Output the [x, y] coordinate of the center of the cell containing the given text.  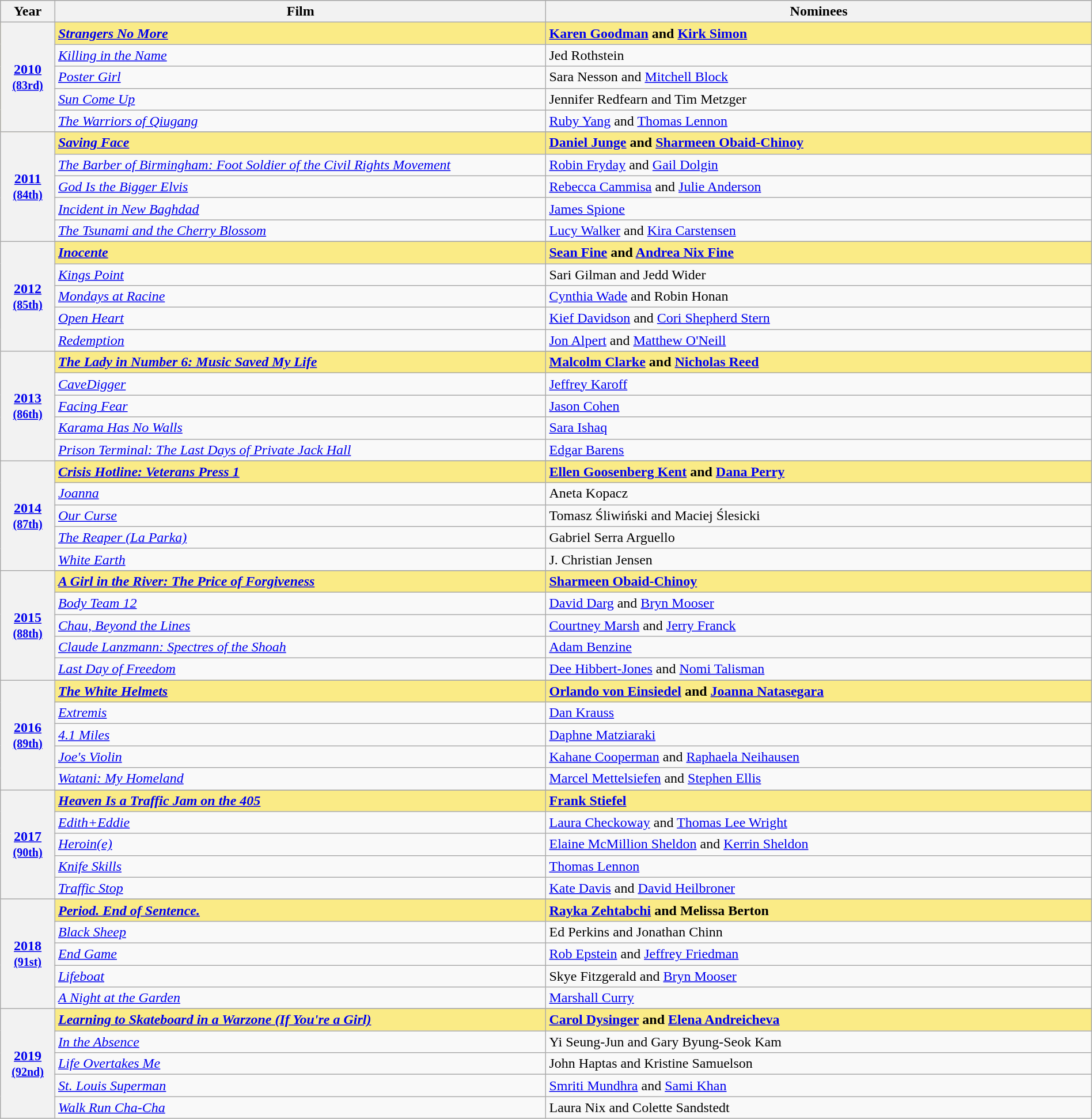
Year [28, 12]
Sari Gilman and Jedd Wider [819, 275]
Claude Lanzmann: Spectres of the Shoah [301, 647]
Heroin(e) [301, 844]
The Barber of Birmingham: Foot Soldier of the Civil Rights Movement [301, 165]
Jason Cohen [819, 406]
The White Helmets [301, 691]
Frank Stiefel [819, 801]
2014(87th) [28, 515]
The Warriors of Qiugang [301, 121]
Rob Epstein and Jeffrey Friedman [819, 954]
Orlando von Einsiedel and Joanna Natasegara [819, 691]
White Earth [301, 559]
St. Louis Superman [301, 1086]
Sara Nesson and Mitchell Block [819, 77]
Period. End of Sentence. [301, 910]
2015(88th) [28, 625]
Courtney Marsh and Jerry Franck [819, 625]
Jennifer Redfearn and Tim Metzger [819, 99]
Poster Girl [301, 77]
Film [301, 12]
Elaine McMillion Sheldon and Kerrin Sheldon [819, 844]
Chau, Beyond the Lines [301, 625]
Inocente [301, 252]
Lifeboat [301, 976]
Kahane Cooperman and Raphaela Neihausen [819, 757]
Jeffrey Karoff [819, 384]
Marshall Curry [819, 998]
Watani: My Homeland [301, 779]
Kate Davis and David Heilbroner [819, 888]
Life Overtakes Me [301, 1064]
Adam Benzine [819, 647]
Jon Alpert and Matthew O'Neill [819, 340]
Facing Fear [301, 406]
Ellen Goosenberg Kent and Dana Perry [819, 472]
Lucy Walker and Kira Carstensen [819, 230]
Dee Hibbert-Jones and Nomi Talisman [819, 669]
Daphne Matziaraki [819, 735]
Thomas Lennon [819, 866]
Sean Fine and Andrea Nix Fine [819, 252]
Learning to Skateboard in a Warzone (If You're a Girl) [301, 1020]
2013(86th) [28, 406]
Laura Nix and Colette Sandstedt [819, 1107]
Karama Has No Walls [301, 428]
Laura Checkoway and Thomas Lee Wright [819, 822]
2016(89th) [28, 735]
Saving Face [301, 143]
Knife Skills [301, 866]
A Night at the Garden [301, 998]
Jed Rothstein [819, 55]
Killing in the Name [301, 55]
Incident in New Baghdad [301, 208]
Sara Ishaq [819, 428]
Walk Run Cha-Cha [301, 1107]
James Spione [819, 208]
Sun Come Up [301, 99]
Traffic Stop [301, 888]
Extremis [301, 713]
Yi Seung-Jun and Gary Byung-Seok Kam [819, 1042]
4.1 Miles [301, 735]
Smriti Mundhra and Sami Khan [819, 1086]
Heaven Is a Traffic Jam on the 405 [301, 801]
Edith+Eddie [301, 822]
End Game [301, 954]
2012(85th) [28, 296]
CaveDigger [301, 384]
Rayka Zehtabchi and Melissa Berton [819, 910]
Tomasz Śliwiński and Maciej Ślesicki [819, 515]
Nominees [819, 12]
Our Curse [301, 515]
Prison Terminal: The Last Days of Private Jack Hall [301, 450]
Joe's Violin [301, 757]
Rebecca Cammisa and Julie Anderson [819, 187]
David Darg and Bryn Mooser [819, 603]
Mondays at Racine [301, 297]
Robin Fryday and Gail Dolgin [819, 165]
Last Day of Freedom [301, 669]
Black Sheep [301, 932]
Open Heart [301, 318]
Body Team 12 [301, 603]
2017(90th) [28, 844]
J. Christian Jensen [819, 559]
Gabriel Serra Arguello [819, 537]
A Girl in the River: The Price of Forgiveness [301, 581]
In the Absence [301, 1042]
Kings Point [301, 275]
Skye Fitzgerald and Bryn Mooser [819, 976]
The Reaper (La Parka) [301, 537]
Redemption [301, 340]
Edgar Barens [819, 450]
Cynthia Wade and Robin Honan [819, 297]
Karen Goodman and Kirk Simon [819, 33]
2019(92nd) [28, 1064]
God Is the Bigger Elvis [301, 187]
Aneta Kopacz [819, 494]
Malcolm Clarke and Nicholas Reed [819, 362]
2018(91st) [28, 954]
Ruby Yang and Thomas Lennon [819, 121]
Marcel Mettelsiefen and Stephen Ellis [819, 779]
Crisis Hotline: Veterans Press 1 [301, 472]
Sharmeen Obaid-Chinoy [819, 581]
2011(84th) [28, 187]
John Haptas and Kristine Samuelson [819, 1064]
Ed Perkins and Jonathan Chinn [819, 932]
The Lady in Number 6: Music Saved My Life [301, 362]
Joanna [301, 494]
Carol Dysinger and Elena Andreicheva [819, 1020]
The Tsunami and the Cherry Blossom [301, 230]
2010(83rd) [28, 77]
Strangers No More [301, 33]
Kief Davidson and Cori Shepherd Stern [819, 318]
Daniel Junge and Sharmeen Obaid-Chinoy [819, 143]
Dan Krauss [819, 713]
